Identify which cell holds the provided text, then report its [x, y] central coordinate. 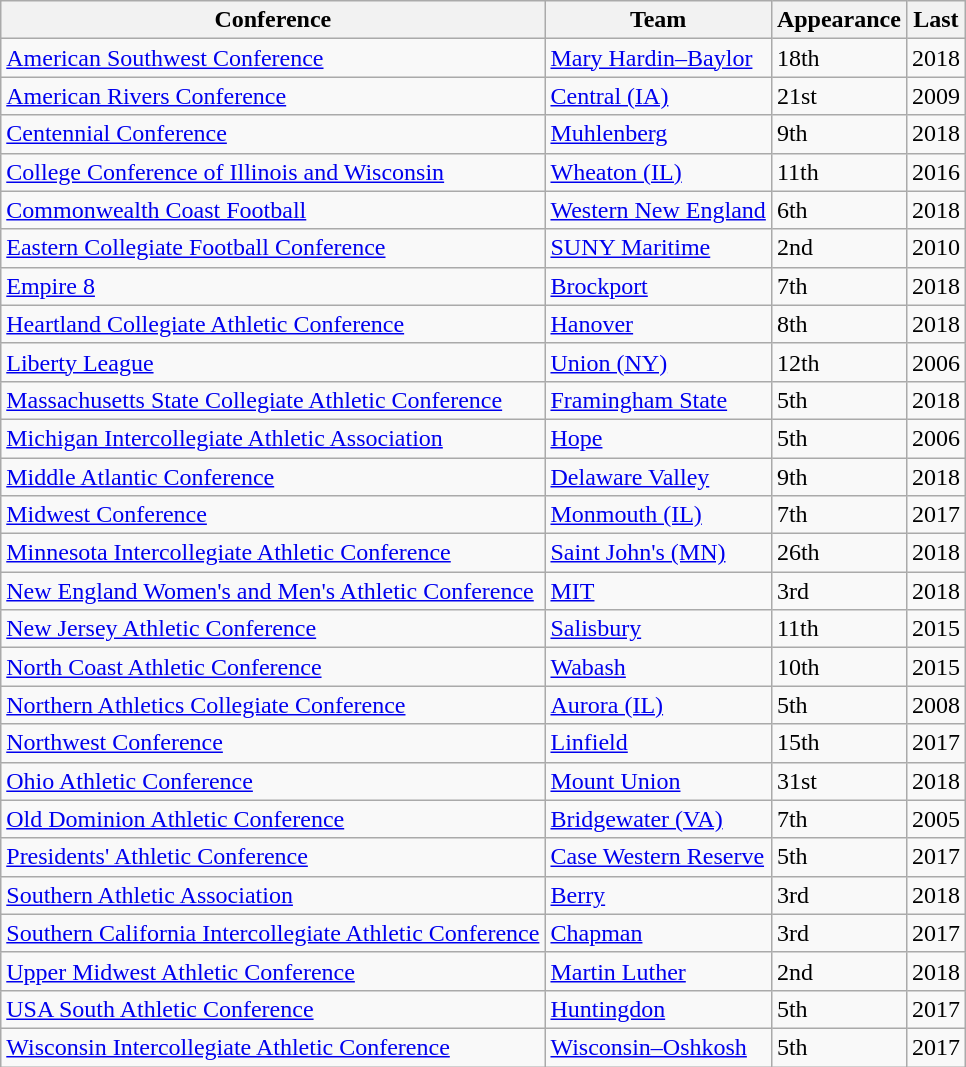
Western New England [658, 210]
Minnesota Intercollegiate Athletic Conference [273, 553]
Berry [658, 895]
2008 [936, 705]
Central (IA) [658, 96]
Brockport [658, 286]
12th [838, 362]
Team [658, 20]
Bridgewater (VA) [658, 819]
26th [838, 553]
Hanover [658, 324]
Chapman [658, 933]
Salisbury [658, 629]
Hope [658, 438]
Mount Union [658, 781]
Centennial Conference [273, 134]
Framingham State [658, 400]
Northwest Conference [273, 743]
Martin Luther [658, 971]
Eastern Collegiate Football Conference [273, 248]
Wabash [658, 667]
Old Dominion Athletic Conference [273, 819]
Case Western Reserve [658, 857]
Commonwealth Coast Football [273, 210]
2005 [936, 819]
New England Women's and Men's Athletic Conference [273, 591]
31st [838, 781]
Saint John's (MN) [658, 553]
SUNY Maritime [658, 248]
Liberty League [273, 362]
Ohio Athletic Conference [273, 781]
MIT [658, 591]
North Coast Athletic Conference [273, 667]
Empire 8 [273, 286]
2016 [936, 172]
Wisconsin Intercollegiate Athletic Conference [273, 1047]
Monmouth (IL) [658, 515]
Upper Midwest Athletic Conference [273, 971]
Midwest Conference [273, 515]
18th [838, 58]
USA South Athletic Conference [273, 1009]
American Rivers Conference [273, 96]
2010 [936, 248]
Southern California Intercollegiate Athletic Conference [273, 933]
Michigan Intercollegiate Athletic Association [273, 438]
10th [838, 667]
Aurora (IL) [658, 705]
Union (NY) [658, 362]
Delaware Valley [658, 477]
2009 [936, 96]
Appearance [838, 20]
Huntingdon [658, 1009]
21st [838, 96]
Muhlenberg [658, 134]
Massachusetts State Collegiate Athletic Conference [273, 400]
6th [838, 210]
Northern Athletics Collegiate Conference [273, 705]
Mary Hardin–Baylor [658, 58]
American Southwest Conference [273, 58]
Southern Athletic Association [273, 895]
Conference [273, 20]
Wheaton (IL) [658, 172]
New Jersey Athletic Conference [273, 629]
8th [838, 324]
Last [936, 20]
Heartland Collegiate Athletic Conference [273, 324]
College Conference of Illinois and Wisconsin [273, 172]
15th [838, 743]
Presidents' Athletic Conference [273, 857]
Middle Atlantic Conference [273, 477]
Linfield [658, 743]
Wisconsin–Oshkosh [658, 1047]
